Return the (x, y) coordinate for the center point of the cell that contains the specified text.  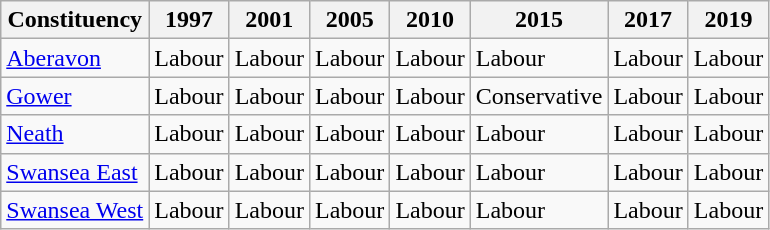
2015 (539, 20)
Conservative (539, 96)
2017 (648, 20)
Swansea West (75, 210)
1997 (189, 20)
Aberavon (75, 58)
2019 (728, 20)
Swansea East (75, 172)
2001 (269, 20)
2005 (349, 20)
Neath (75, 134)
Constituency (75, 20)
2010 (430, 20)
Gower (75, 96)
